For the text-containing cell, return its midpoint in (x, y) coordinate format. 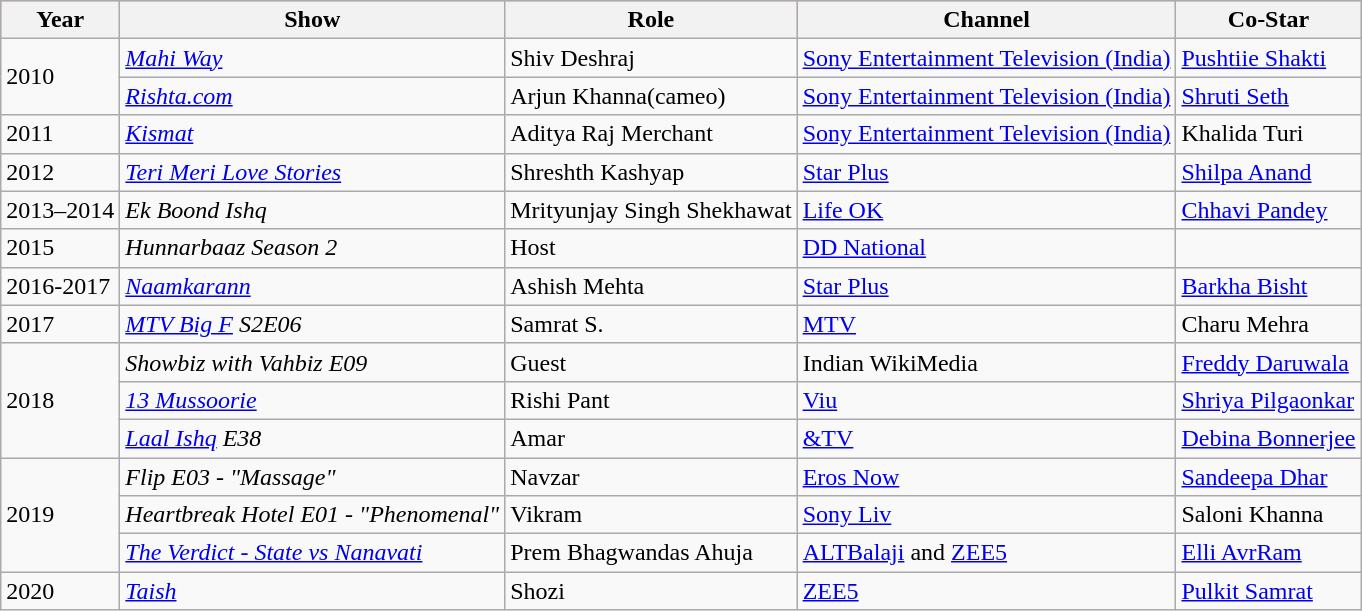
Chhavi Pandey (1268, 210)
Year (60, 20)
Shriya Pilgaonkar (1268, 400)
Laal Ishq E38 (312, 438)
Co-Star (1268, 20)
Ashish Mehta (651, 286)
2020 (60, 591)
2019 (60, 515)
DD National (986, 248)
Sony Liv (986, 515)
2017 (60, 324)
Navzar (651, 477)
ZEE5 (986, 591)
Flip E03 - "Massage" (312, 477)
Ek Boond Ishq (312, 210)
Mrityunjay Singh Shekhawat (651, 210)
Aditya Raj Merchant (651, 134)
Charu Mehra (1268, 324)
Amar (651, 438)
Eros Now (986, 477)
Pulkit Samrat (1268, 591)
Shruti Seth (1268, 96)
Life OK (986, 210)
Heartbreak Hotel E01 - "Phenomenal" (312, 515)
Indian WikiMedia (986, 362)
Samrat S. (651, 324)
Mahi Way (312, 58)
Show (312, 20)
2018 (60, 400)
Shilpa Anand (1268, 172)
Shreshth Kashyap (651, 172)
The Verdict - State vs Nanavati (312, 553)
Shozi (651, 591)
Vikram (651, 515)
Showbiz with Vahbiz E09 (312, 362)
Khalida Turi (1268, 134)
2010 (60, 77)
Debina Bonnerjee (1268, 438)
Arjun Khanna(cameo) (651, 96)
Rishi Pant (651, 400)
2011 (60, 134)
Naamkarann (312, 286)
Sandeepa Dhar (1268, 477)
Host (651, 248)
Shiv Deshraj (651, 58)
Kismat (312, 134)
Saloni Khanna (1268, 515)
Role (651, 20)
Freddy Daruwala (1268, 362)
Channel (986, 20)
Hunnarbaaz Season 2 (312, 248)
&TV (986, 438)
13 Mussoorie (312, 400)
2012 (60, 172)
ALTBalaji and ZEE5 (986, 553)
Taish (312, 591)
2016-2017 (60, 286)
Barkha Bisht (1268, 286)
Guest (651, 362)
Elli AvrRam (1268, 553)
Viu (986, 400)
MTV (986, 324)
Prem Bhagwandas Ahuja (651, 553)
2013–2014 (60, 210)
MTV Big F S2E06 (312, 324)
Pushtiie Shakti (1268, 58)
2015 (60, 248)
Rishta.com (312, 96)
Teri Meri Love Stories (312, 172)
